Find where the given text appears and provide that cell's center as [x, y] coordinate. 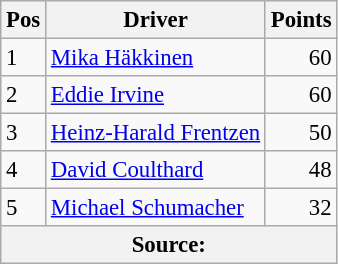
50 [300, 133]
Heinz-Harald Frentzen [156, 133]
David Coulthard [156, 170]
3 [24, 133]
Michael Schumacher [156, 208]
Points [300, 20]
Source: [169, 245]
Eddie Irvine [156, 95]
Mika Häkkinen [156, 58]
5 [24, 208]
2 [24, 95]
Pos [24, 20]
1 [24, 58]
4 [24, 170]
32 [300, 208]
48 [300, 170]
Driver [156, 20]
